Determine the [x, y] coordinate at the center of the cell enclosing the given text.  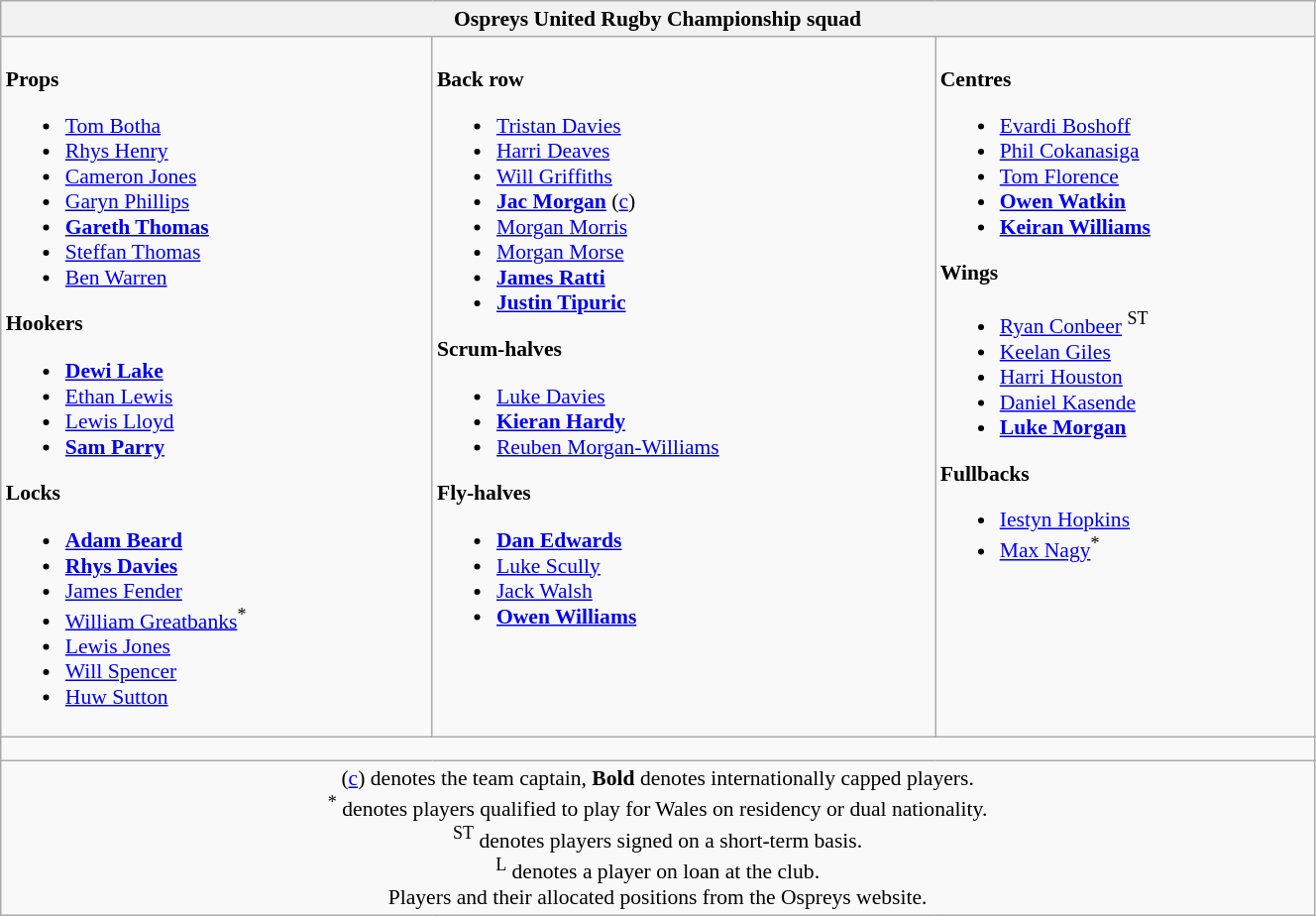
Ospreys United Rugby Championship squad [658, 19]
